Provide the [X, Y] coordinate of the cell's center where the given text is located.  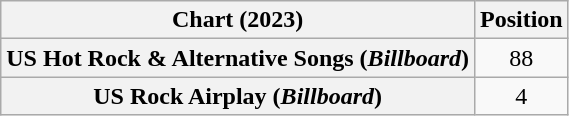
4 [521, 96]
Chart (2023) [238, 20]
US Hot Rock & Alternative Songs (Billboard) [238, 58]
US Rock Airplay (Billboard) [238, 96]
Position [521, 20]
88 [521, 58]
